Identify which cell holds the provided text, then report its (X, Y) central coordinate. 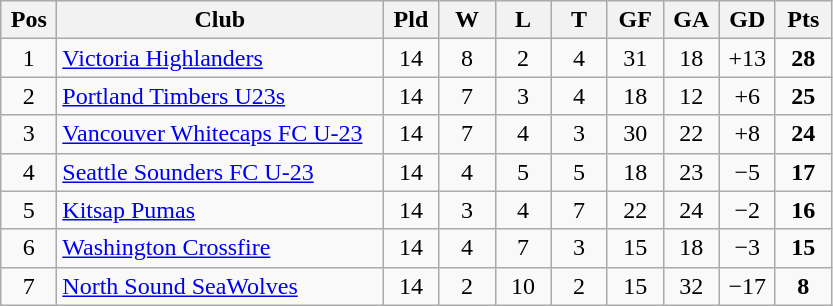
Portland Timbers U23s (220, 96)
Pts (803, 20)
GF (635, 20)
Club (220, 20)
Pld (411, 20)
North Sound SeaWolves (220, 286)
23 (691, 172)
28 (803, 58)
+13 (747, 58)
GA (691, 20)
Vancouver Whitecaps FC U-23 (220, 134)
6 (29, 248)
31 (635, 58)
Victoria Highlanders (220, 58)
17 (803, 172)
Seattle Sounders FC U-23 (220, 172)
Washington Crossfire (220, 248)
W (467, 20)
16 (803, 210)
T (579, 20)
−2 (747, 210)
−17 (747, 286)
+6 (747, 96)
L (523, 20)
30 (635, 134)
12 (691, 96)
+8 (747, 134)
−5 (747, 172)
Kitsap Pumas (220, 210)
−3 (747, 248)
GD (747, 20)
Pos (29, 20)
32 (691, 286)
10 (523, 286)
1 (29, 58)
25 (803, 96)
